Capture the cell that displays the provided text and extract its (X, Y) central coordinate. 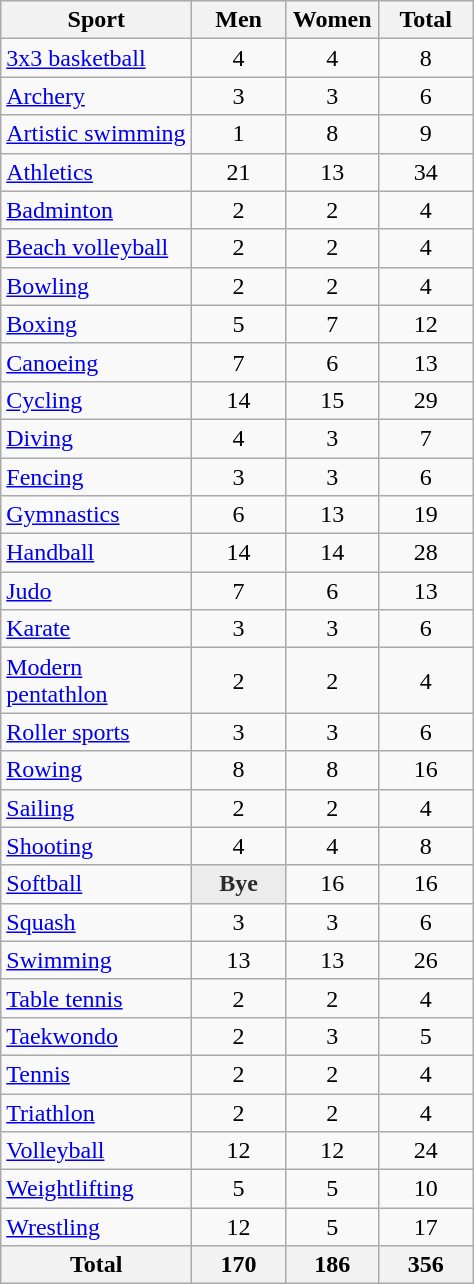
Athletics (96, 172)
Shooting (96, 846)
28 (426, 553)
Weightlifting (96, 1189)
186 (332, 1265)
Men (239, 20)
Diving (96, 438)
Canoeing (96, 362)
Archery (96, 96)
1 (239, 134)
Triathlon (96, 1113)
Judo (96, 591)
Swimming (96, 960)
Badminton (96, 210)
Bye (239, 884)
10 (426, 1189)
Sport (96, 20)
Cycling (96, 400)
29 (426, 400)
Boxing (96, 324)
Table tennis (96, 998)
Volleyball (96, 1151)
Sailing (96, 808)
Gymnastics (96, 515)
Karate (96, 629)
Bowling (96, 286)
Fencing (96, 477)
356 (426, 1265)
19 (426, 515)
Wrestling (96, 1227)
Modern pentathlon (96, 680)
17 (426, 1227)
Women (332, 20)
3x3 basketball (96, 58)
Beach volleyball (96, 248)
9 (426, 134)
26 (426, 960)
Softball (96, 884)
34 (426, 172)
15 (332, 400)
Taekwondo (96, 1036)
24 (426, 1151)
21 (239, 172)
Rowing (96, 770)
Handball (96, 553)
Roller sports (96, 732)
Artistic swimming (96, 134)
Squash (96, 922)
Tennis (96, 1074)
170 (239, 1265)
